Scan for the cell matching the given text and deliver its [X, Y] coordinate at center. 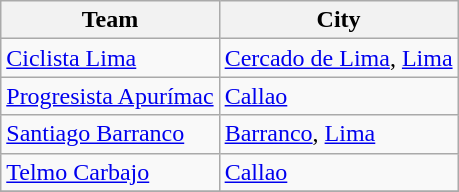
Santiago Barranco [110, 134]
Telmo Carbajo [110, 172]
Progresista Apurímac [110, 96]
Barranco, Lima [338, 134]
City [338, 20]
Cercado de Lima, Lima [338, 58]
Team [110, 20]
Ciclista Lima [110, 58]
